Search for the cell housing the specified text and yield its [X, Y] center coordinate. 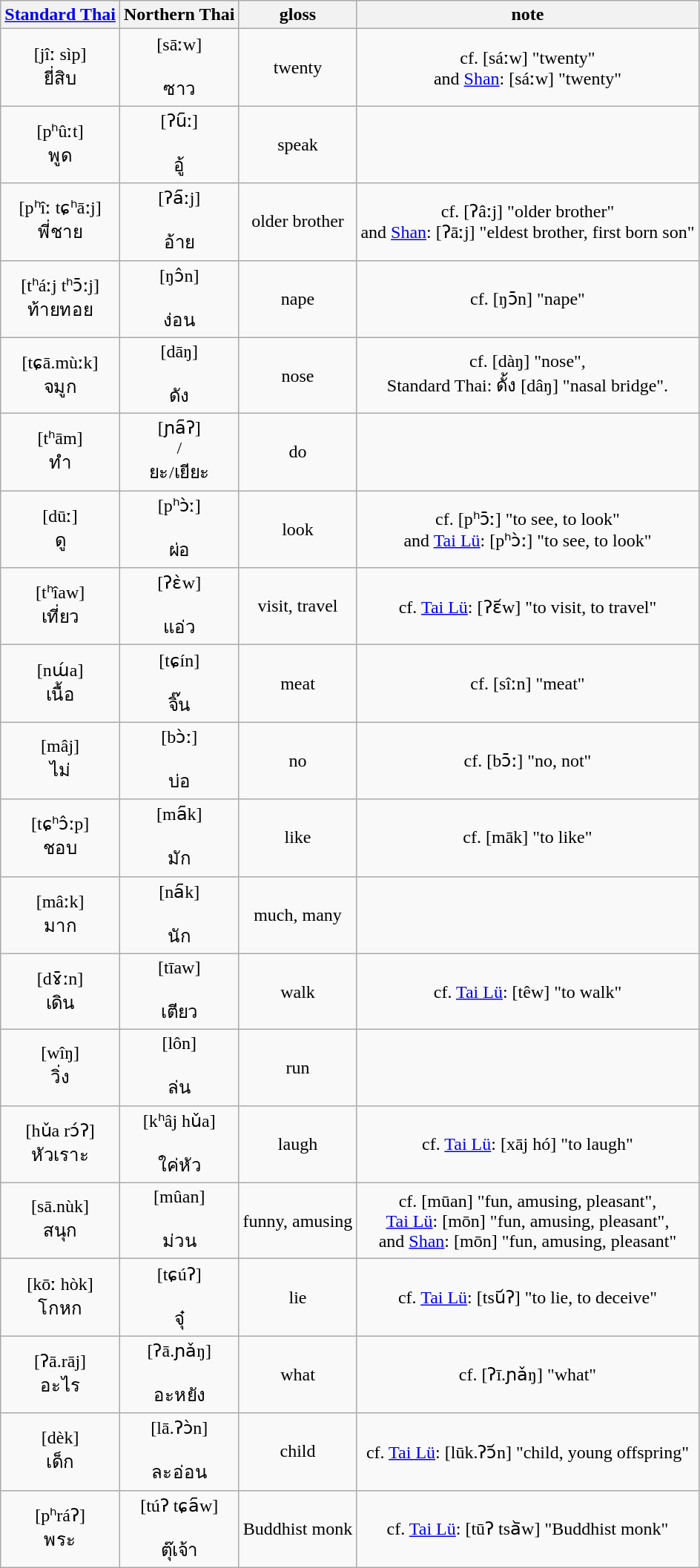
twenty [298, 67]
[dūː]ดู [61, 529]
[ʔu᷇ː]อู้ [179, 145]
[ŋɔ̂n]ง่อน [179, 299]
[túʔ tɕa᷇w]ตุ๊เจ้า [179, 1529]
laugh [298, 1144]
[tʰîaw]เที่ยว [61, 606]
[tɕín]จิ๊น [179, 684]
cf. Tai Lü: [tūʔ tsa᷅w] "Buddhist monk" [528, 1529]
[tɕʰɔ̂ːp]ชอบ [61, 838]
look [298, 529]
much, many [298, 915]
cf. Tai Lü: [ʔɛ᷄w] "to visit, to travel" [528, 606]
[bɔ̀ː]บ่อ [179, 761]
run [298, 1068]
what [298, 1375]
[jîː sìp]ยี่สิบ [61, 67]
[tīaw]เตียว [179, 992]
[sā.nùk]สนุก [61, 1220]
cf. [māk] "to like" [528, 838]
[mâːk]มาก [61, 915]
lie [298, 1297]
cf. [sîːn] "meat" [528, 684]
cf. Tai Lü: [têw] "to walk" [528, 992]
[ɲa᷇ʔ]/ยะ/เยียะ [179, 452]
[ʔā.ɲǎŋ]อะหยัง [179, 1375]
[pʰîː tɕʰāːj]พี่ชาย [61, 222]
do [298, 452]
[na᷇k]นัก [179, 915]
cf. [dàŋ] "nose",Standard Thai: ดั้ง [dâŋ] "nasal bridge". [528, 375]
funny, amusing [298, 1220]
cf. Tai Lü: [tsu᷄ʔ] "to lie, to deceive" [528, 1297]
[wîŋ]วิ่ง [61, 1068]
no [298, 761]
[tɕúʔ]จุ๋ [179, 1297]
like [298, 838]
visit, travel [298, 606]
Northern Thai [179, 15]
[kʰâj hǔa]ใค่หัว [179, 1144]
note [528, 15]
[dèk]เด็ก [61, 1452]
[mûan]ม่วน [179, 1220]
[sāːw]ซาว [179, 67]
cf. Tai Lü: [xāj hó] "to laugh" [528, 1144]
cf. [ʔâːj] "older brother"and Shan: [ʔāːj] "eldest brother, first born son" [528, 222]
[pʰɔ̀ː]ผ่อ [179, 529]
gloss [298, 15]
[ʔā.rāj]อะไร [61, 1375]
older brother [298, 222]
[ma᷇k]มัก [179, 838]
speak [298, 145]
nape [298, 299]
cf. [ŋɔ̄n] "nape" [528, 299]
[lôn]ล่น [179, 1068]
[pʰûːt]พูด [61, 145]
[ʔa᷇ːj]อ้าย [179, 222]
[nɯ́a]เนื้อ [61, 684]
[kōː hòk]โกหก [61, 1297]
cf. [ʔī.ɲǎŋ] "what" [528, 1375]
cf. Tai Lü: [lūk.ʔɔ᷄n] "child, young offspring" [528, 1452]
walk [298, 992]
[tʰām]ทำ [61, 452]
cf. [mūan] "fun, amusing, pleasant",Tai Lü: [mōn] "fun, amusing, pleasant",and Shan: [mōn] "fun, amusing, pleasant" [528, 1220]
Standard Thai [61, 15]
[lā.ʔɔ̀n]ละอ่อน [179, 1452]
child [298, 1452]
cf. [bɔ̄ː] "no, not" [528, 761]
meat [298, 684]
[dāŋ]ดัง [179, 375]
cf. [sáːw] "twenty"and Shan: [sáːw] "twenty" [528, 67]
Buddhist monk [298, 1529]
[ʔɛ̀w]แอ่ว [179, 606]
[mâj]ไม่ [61, 761]
nose [298, 375]
cf. [pʰɔ̄ː] "to see, to look"and Tai Lü: [pʰɔ̀ː] "to see, to look" [528, 529]
[hǔa rɔ́ʔ]หัวเราะ [61, 1144]
[tʰáːj tʰɔ̄ːj]ท้ายทอย [61, 299]
[tɕā.mùːk]จมูก [61, 375]
[dɤ̄ːn]เดิน [61, 992]
[pʰráʔ]พระ [61, 1529]
